Return (X, Y) of the center of cell containing provided text 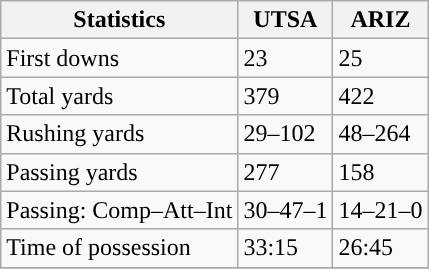
33:15 (286, 248)
Total yards (120, 96)
48–264 (380, 134)
Rushing yards (120, 134)
ARIZ (380, 20)
29–102 (286, 134)
277 (286, 172)
379 (286, 96)
158 (380, 172)
First downs (120, 58)
26:45 (380, 248)
Statistics (120, 20)
Passing yards (120, 172)
UTSA (286, 20)
25 (380, 58)
Time of possession (120, 248)
422 (380, 96)
14–21–0 (380, 210)
Passing: Comp–Att–Int (120, 210)
30–47–1 (286, 210)
23 (286, 58)
